Pinpoint the cell where the given text exists, returning its [X, Y] midpoint coordinate. 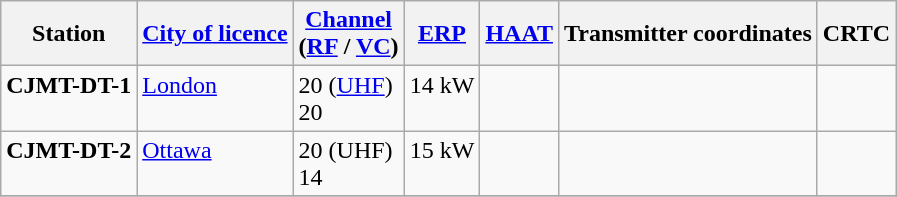
Channel(RF / VC) [348, 34]
Ottawa [215, 164]
15 kW [442, 164]
CJMT-DT-2 [69, 164]
CJMT-DT-1 [69, 98]
Transmitter coordinates [688, 34]
City of licence [215, 34]
20 (UHF)20 [348, 98]
14 kW [442, 98]
HAAT [520, 34]
Station [69, 34]
20 (UHF)14 [348, 164]
CRTC [856, 34]
London [215, 98]
ERP [442, 34]
